Capture the cell that displays the provided text and extract its (X, Y) central coordinate. 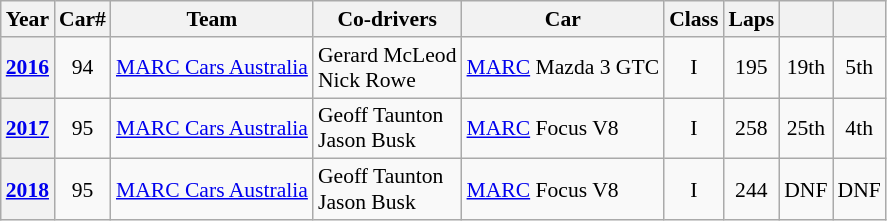
Year (28, 19)
Team (212, 19)
Gerard McLeod Nick Rowe (388, 68)
Car (564, 19)
25th (806, 128)
5th (858, 68)
244 (751, 190)
Class (694, 19)
19th (806, 68)
195 (751, 68)
2017 (28, 128)
Car# (82, 19)
2016 (28, 68)
4th (858, 128)
94 (82, 68)
Laps (751, 19)
MARC Mazda 3 GTC (564, 68)
258 (751, 128)
2018 (28, 190)
Co-drivers (388, 19)
